Scan for the cell matching the given text and deliver its [x, y] coordinate at center. 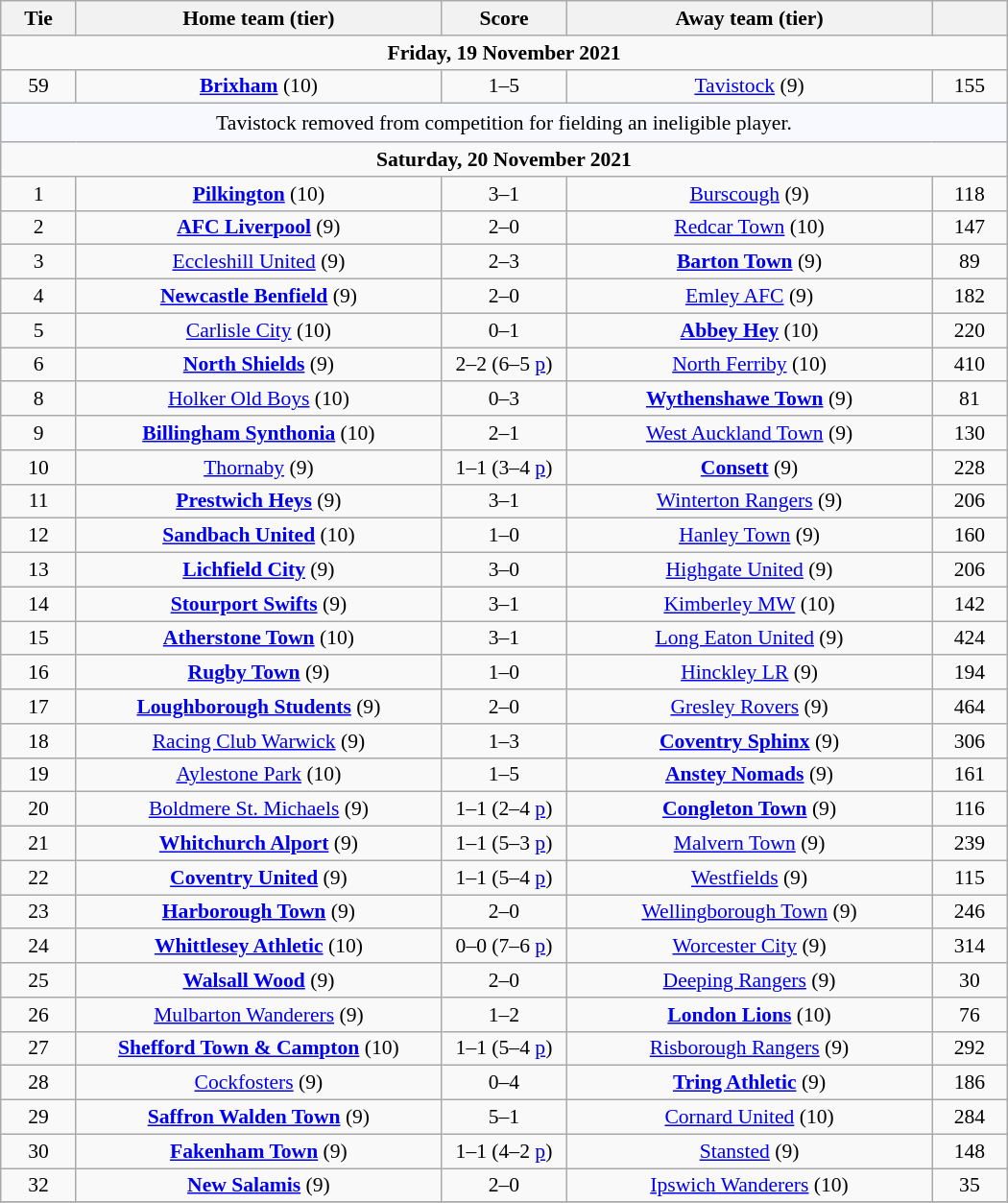
Billingham Synthonia (10) [258, 433]
306 [970, 741]
Barton Town (9) [750, 262]
130 [970, 433]
Burscough (9) [750, 194]
246 [970, 912]
15 [38, 638]
27 [38, 1048]
12 [38, 536]
Highgate United (9) [750, 570]
Coventry United (9) [258, 878]
1–3 [503, 741]
Wellingborough Town (9) [750, 912]
Fakenham Town (9) [258, 1151]
4 [38, 297]
13 [38, 570]
1–1 (5–3 p) [503, 844]
424 [970, 638]
Prestwich Heys (9) [258, 501]
59 [38, 86]
186 [970, 1083]
9 [38, 433]
148 [970, 1151]
Holker Old Boys (10) [258, 399]
17 [38, 707]
18 [38, 741]
Deeping Rangers (9) [750, 980]
8 [38, 399]
Worcester City (9) [750, 947]
West Auckland Town (9) [750, 433]
2–3 [503, 262]
19 [38, 775]
Tavistock removed from competition for fielding an ineligible player. [504, 123]
AFC Liverpool (9) [258, 228]
Lichfield City (9) [258, 570]
292 [970, 1048]
Walsall Wood (9) [258, 980]
118 [970, 194]
2–1 [503, 433]
1–1 (2–4 p) [503, 809]
24 [38, 947]
Saffron Walden Town (9) [258, 1118]
North Ferriby (10) [750, 365]
Kimberley MW (10) [750, 604]
Away team (tier) [750, 18]
New Salamis (9) [258, 1186]
Consett (9) [750, 468]
Harborough Town (9) [258, 912]
28 [38, 1083]
London Lions (10) [750, 1015]
2–2 (6–5 p) [503, 365]
Pilkington (10) [258, 194]
Gresley Rovers (9) [750, 707]
Carlisle City (10) [258, 330]
314 [970, 947]
Hanley Town (9) [750, 536]
Loughborough Students (9) [258, 707]
Score [503, 18]
Abbey Hey (10) [750, 330]
410 [970, 365]
Long Eaton United (9) [750, 638]
0–4 [503, 1083]
Boldmere St. Michaels (9) [258, 809]
147 [970, 228]
Aylestone Park (10) [258, 775]
161 [970, 775]
23 [38, 912]
Tie [38, 18]
Shefford Town & Campton (10) [258, 1048]
14 [38, 604]
3 [38, 262]
Emley AFC (9) [750, 297]
142 [970, 604]
Westfields (9) [750, 878]
Tring Athletic (9) [750, 1083]
160 [970, 536]
Malvern Town (9) [750, 844]
1–2 [503, 1015]
Mulbarton Wanderers (9) [258, 1015]
10 [38, 468]
0–0 (7–6 p) [503, 947]
239 [970, 844]
284 [970, 1118]
155 [970, 86]
Brixham (10) [258, 86]
194 [970, 673]
22 [38, 878]
Hinckley LR (9) [750, 673]
North Shields (9) [258, 365]
464 [970, 707]
5 [38, 330]
Stourport Swifts (9) [258, 604]
Wythenshawe Town (9) [750, 399]
Risborough Rangers (9) [750, 1048]
Redcar Town (10) [750, 228]
Eccleshill United (9) [258, 262]
Cockfosters (9) [258, 1083]
Rugby Town (9) [258, 673]
21 [38, 844]
1–1 (3–4 p) [503, 468]
0–1 [503, 330]
29 [38, 1118]
35 [970, 1186]
Newcastle Benfield (9) [258, 297]
81 [970, 399]
116 [970, 809]
Cornard United (10) [750, 1118]
Whitchurch Alport (9) [258, 844]
0–3 [503, 399]
Ipswich Wanderers (10) [750, 1186]
220 [970, 330]
5–1 [503, 1118]
Whittlesey Athletic (10) [258, 947]
89 [970, 262]
115 [970, 878]
Thornaby (9) [258, 468]
Stansted (9) [750, 1151]
76 [970, 1015]
20 [38, 809]
Coventry Sphinx (9) [750, 741]
1–1 (4–2 p) [503, 1151]
Saturday, 20 November 2021 [504, 159]
Racing Club Warwick (9) [258, 741]
26 [38, 1015]
16 [38, 673]
228 [970, 468]
Friday, 19 November 2021 [504, 53]
Tavistock (9) [750, 86]
Anstey Nomads (9) [750, 775]
Sandbach United (10) [258, 536]
2 [38, 228]
1 [38, 194]
11 [38, 501]
182 [970, 297]
25 [38, 980]
Home team (tier) [258, 18]
32 [38, 1186]
Winterton Rangers (9) [750, 501]
Congleton Town (9) [750, 809]
3–0 [503, 570]
Atherstone Town (10) [258, 638]
6 [38, 365]
